Locate the cell with the specified text and output its [X, Y] center coordinate. 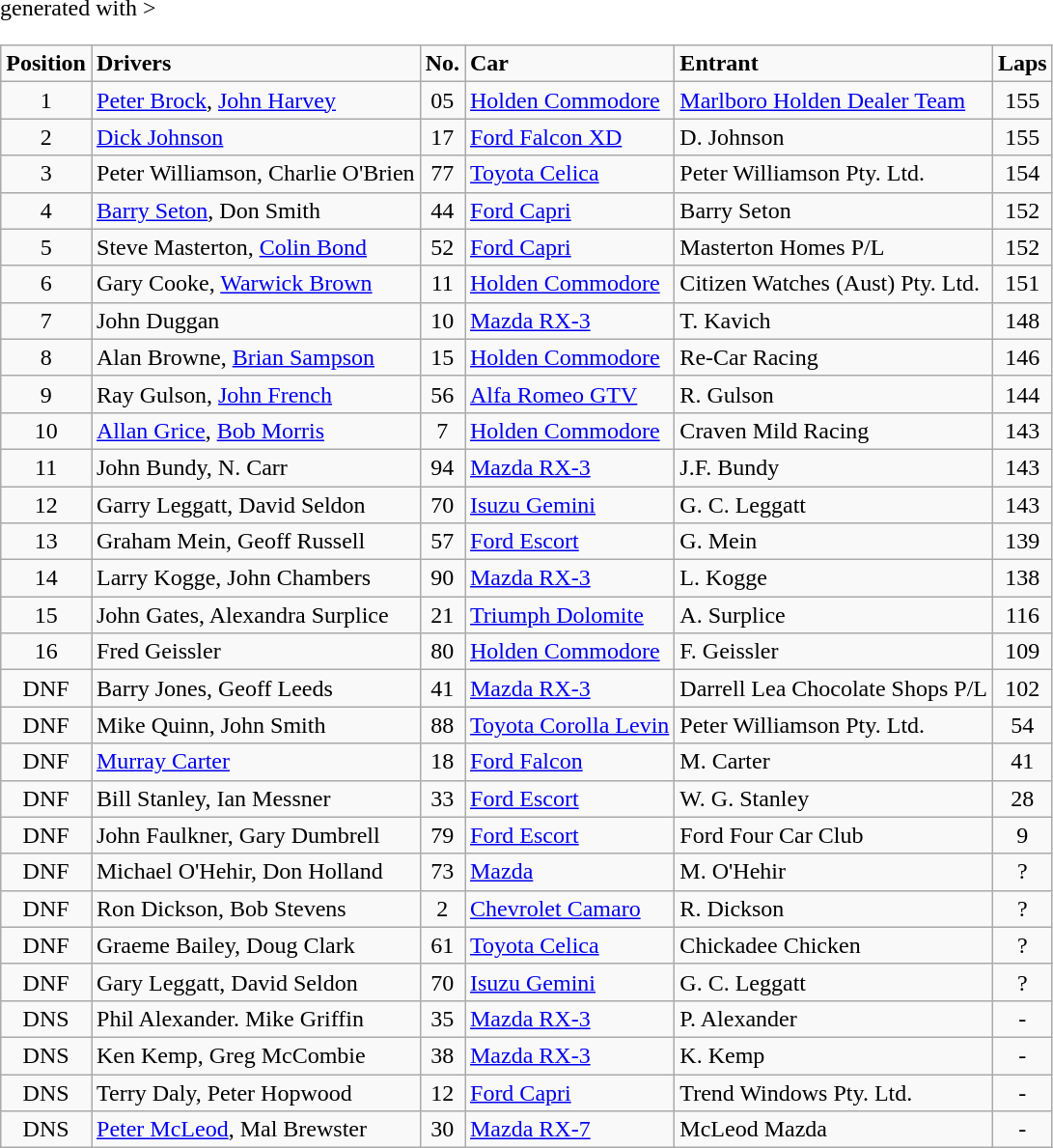
No. [442, 64]
Murray Carter [255, 762]
17 [442, 137]
G. Mein [834, 542]
McLeod Mazda [834, 1130]
Chevrolet Camaro [569, 909]
Toyota Corolla Levin [569, 725]
Peter Brock, John Harvey [255, 100]
139 [1022, 542]
Position [46, 64]
Chickadee Chicken [834, 945]
Ford Four Car Club [834, 835]
77 [442, 174]
Barry Seton, Don Smith [255, 210]
Triumph Dolomite [569, 615]
M. O'Hehir [834, 872]
Alan Browne, Brian Sampson [255, 357]
6 [46, 284]
38 [442, 1055]
Citizen Watches (Aust) Pty. Ltd. [834, 284]
Fred Geissler [255, 652]
4 [46, 210]
Mazda [569, 872]
33 [442, 798]
1 [46, 100]
88 [442, 725]
Car [569, 64]
Marlboro Holden Dealer Team [834, 100]
Darrell Lea Chocolate Shops P/L [834, 688]
Steve Masterton, Colin Bond [255, 247]
J.F. Bundy [834, 467]
Ray Gulson, John French [255, 394]
Phil Alexander. Mike Griffin [255, 1019]
Barry Seton [834, 210]
Garry Leggatt, David Seldon [255, 505]
44 [442, 210]
A. Surplice [834, 615]
79 [442, 835]
F. Geissler [834, 652]
109 [1022, 652]
16 [46, 652]
L. Kogge [834, 578]
Entrant [834, 64]
144 [1022, 394]
30 [442, 1130]
21 [442, 615]
Bill Stanley, Ian Messner [255, 798]
Ron Dickson, Bob Stevens [255, 909]
54 [1022, 725]
Michael O'Hehir, Don Holland [255, 872]
John Gates, Alexandra Surplice [255, 615]
13 [46, 542]
28 [1022, 798]
Gary Cooke, Warwick Brown [255, 284]
Barry Jones, Geoff Leeds [255, 688]
5 [46, 247]
Gary Leggatt, David Seldon [255, 982]
146 [1022, 357]
Mazda RX-7 [569, 1130]
151 [1022, 284]
102 [1022, 688]
Ford Falcon [569, 762]
Terry Daly, Peter Hopwood [255, 1092]
148 [1022, 321]
56 [442, 394]
138 [1022, 578]
Larry Kogge, John Chambers [255, 578]
John Duggan [255, 321]
T. Kavich [834, 321]
Laps [1022, 64]
M. Carter [834, 762]
Peter McLeod, Mal Brewster [255, 1130]
Mike Quinn, John Smith [255, 725]
80 [442, 652]
35 [442, 1019]
Dick Johnson [255, 137]
D. Johnson [834, 137]
Allan Grice, Bob Morris [255, 431]
61 [442, 945]
18 [442, 762]
14 [46, 578]
94 [442, 467]
52 [442, 247]
R. Gulson [834, 394]
Graeme Bailey, Doug Clark [255, 945]
116 [1022, 615]
8 [46, 357]
57 [442, 542]
Ford Falcon XD [569, 137]
K. Kemp [834, 1055]
W. G. Stanley [834, 798]
R. Dickson [834, 909]
Graham Mein, Geoff Russell [255, 542]
Drivers [255, 64]
3 [46, 174]
73 [442, 872]
90 [442, 578]
Peter Williamson, Charlie O'Brien [255, 174]
Ken Kemp, Greg McCombie [255, 1055]
Craven Mild Racing [834, 431]
05 [442, 100]
Alfa Romeo GTV [569, 394]
P. Alexander [834, 1019]
Re-Car Racing [834, 357]
John Faulkner, Gary Dumbrell [255, 835]
Masterton Homes P/L [834, 247]
154 [1022, 174]
John Bundy, N. Carr [255, 467]
Trend Windows Pty. Ltd. [834, 1092]
